Capture the cell that displays the provided text and extract its (X, Y) central coordinate. 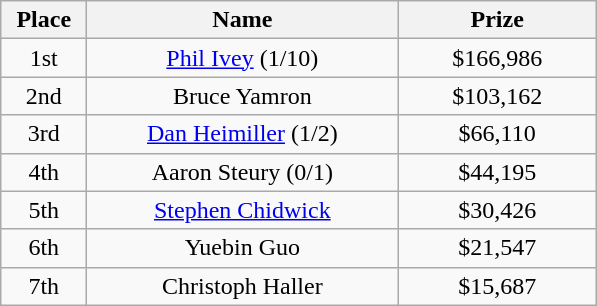
4th (44, 172)
Name (242, 20)
$66,110 (498, 134)
2nd (44, 96)
6th (44, 248)
$166,986 (498, 58)
Prize (498, 20)
1st (44, 58)
$15,687 (498, 286)
$30,426 (498, 210)
Christoph Haller (242, 286)
7th (44, 286)
Yuebin Guo (242, 248)
5th (44, 210)
Aaron Steury (0/1) (242, 172)
Dan Heimiller (1/2) (242, 134)
$44,195 (498, 172)
Bruce Yamron (242, 96)
$21,547 (498, 248)
Stephen Chidwick (242, 210)
Place (44, 20)
$103,162 (498, 96)
3rd (44, 134)
Phil Ivey (1/10) (242, 58)
